Identify which cell holds the provided text, then report its (X, Y) central coordinate. 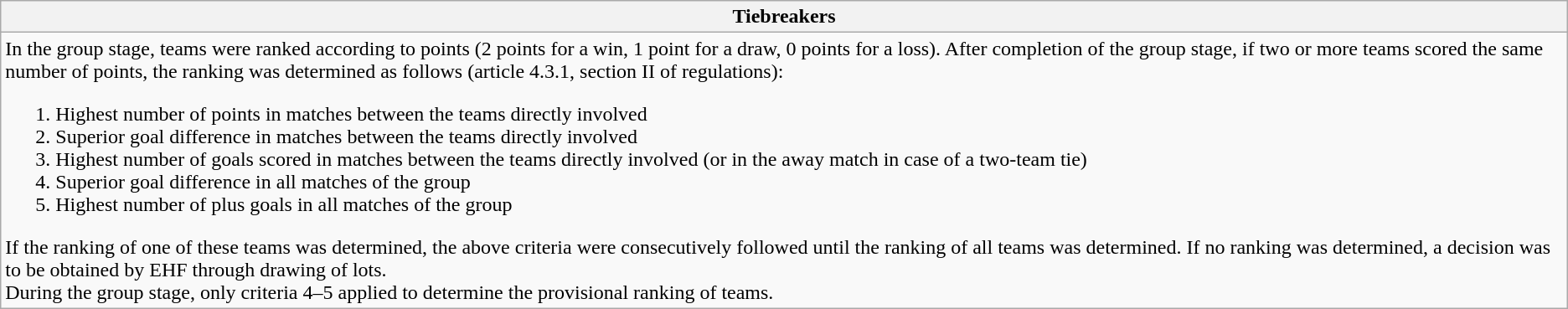
Tiebreakers (784, 17)
